Detect which cell encompasses the target text, then output its [x, y] center coordinate. 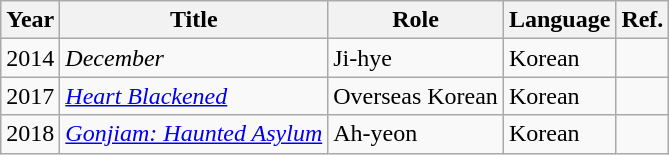
Heart Blackened [194, 96]
Language [559, 20]
2018 [30, 134]
Title [194, 20]
Gonjiam: Haunted Asylum [194, 134]
Overseas Korean [416, 96]
Role [416, 20]
Ah-yeon [416, 134]
2014 [30, 58]
2017 [30, 96]
Year [30, 20]
Ji-hye [416, 58]
December [194, 58]
Ref. [642, 20]
